Find where the given text appears and provide that cell's center as (x, y) coordinate. 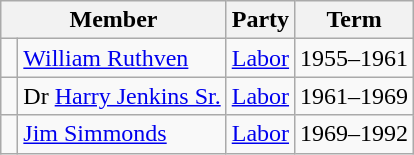
Dr Harry Jenkins Sr. (122, 96)
Party (260, 20)
1969–1992 (354, 134)
William Ruthven (122, 58)
Term (354, 20)
1955–1961 (354, 58)
Jim Simmonds (122, 134)
1961–1969 (354, 96)
Member (114, 20)
